For the text-containing cell, return its midpoint in [x, y] coordinate format. 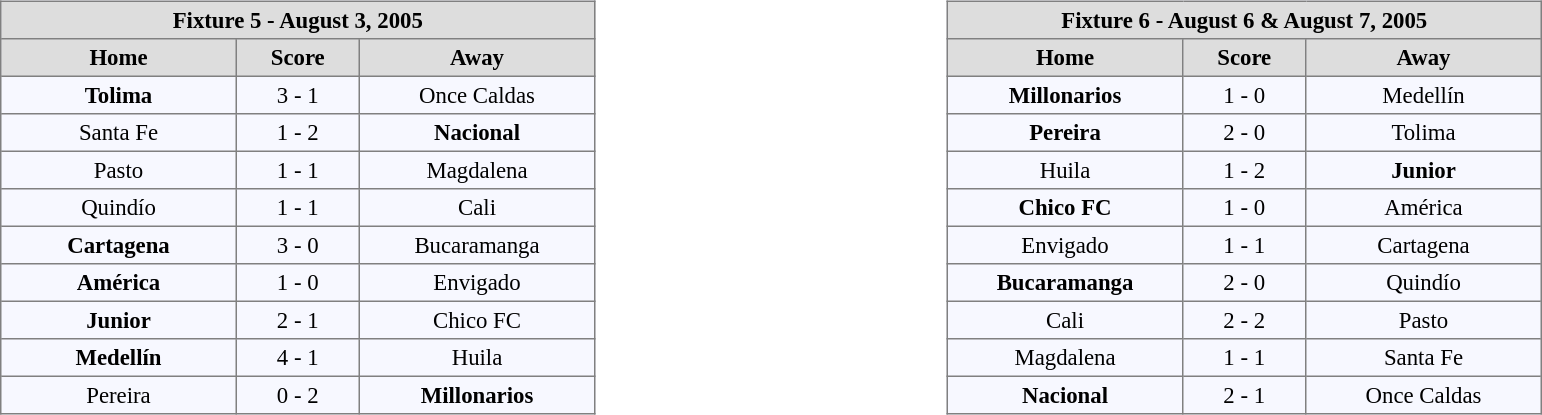
Fixture 5 - August 3, 2005 [298, 20]
3 - 1 [298, 95]
4 - 1 [298, 358]
3 - 0 [298, 245]
Fixture 6 - August 6 & August 7, 2005 [1244, 20]
2 - 2 [1244, 320]
0 - 2 [298, 395]
